Return the [x, y] coordinate for the center point of the cell that contains the specified text.  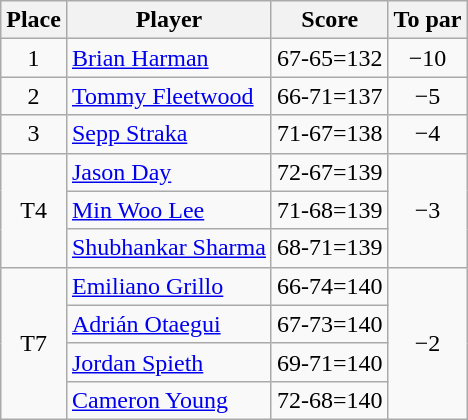
Place [34, 20]
71-67=138 [330, 134]
Score [330, 20]
66-74=140 [330, 286]
69-71=140 [330, 362]
67-65=132 [330, 58]
Jordan Spieth [168, 362]
−4 [428, 134]
−10 [428, 58]
Cameron Young [168, 400]
3 [34, 134]
Adrián Otaegui [168, 324]
71-68=139 [330, 210]
−2 [428, 343]
67-73=140 [330, 324]
−3 [428, 210]
Emiliano Grillo [168, 286]
66-71=137 [330, 96]
Brian Harman [168, 58]
Shubhankar Sharma [168, 248]
T4 [34, 210]
Tommy Fleetwood [168, 96]
To par [428, 20]
T7 [34, 343]
Min Woo Lee [168, 210]
−5 [428, 96]
68-71=139 [330, 248]
1 [34, 58]
Jason Day [168, 172]
Sepp Straka [168, 134]
Player [168, 20]
72-68=140 [330, 400]
72-67=139 [330, 172]
2 [34, 96]
